Extract the (x, y) coordinate from the center of the cell holding the provided text.  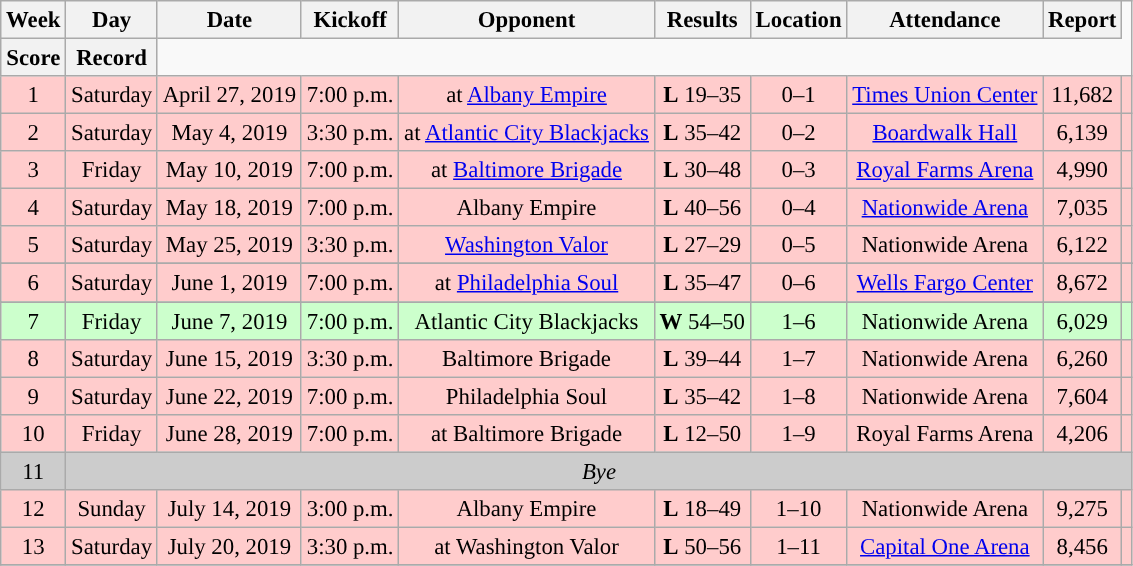
0–2 (798, 133)
0–3 (798, 170)
7,604 (1082, 396)
June 28, 2019 (229, 433)
July 14, 2019 (229, 509)
1–8 (798, 396)
June 1, 2019 (229, 283)
5 (34, 245)
1–11 (798, 546)
L 39–44 (702, 358)
0–5 (798, 245)
May 18, 2019 (229, 208)
Day (112, 20)
May 25, 2019 (229, 245)
4 (34, 208)
at Washington Valor (526, 546)
at Philadelphia Soul (526, 283)
1–10 (798, 509)
L 19–35 (702, 95)
0–4 (798, 208)
Times Union Center (945, 95)
at Atlantic City Blackjacks (526, 133)
June 22, 2019 (229, 396)
8,456 (1082, 546)
1 (34, 95)
L 50–56 (702, 546)
Wells Fargo Center (945, 283)
May 4, 2019 (229, 133)
Record (112, 58)
Score (34, 58)
L 27–29 (702, 245)
L 18–49 (702, 509)
8,672 (1082, 283)
4,990 (1082, 170)
April 27, 2019 (229, 95)
0–6 (798, 283)
Sunday (112, 509)
Report (1082, 20)
0–1 (798, 95)
10 (34, 433)
6 (34, 283)
L 30–48 (702, 170)
June 7, 2019 (229, 321)
6,260 (1082, 358)
13 (34, 546)
Bye (600, 471)
1–7 (798, 358)
July 20, 2019 (229, 546)
Attendance (945, 20)
12 (34, 509)
2 (34, 133)
May 10, 2019 (229, 170)
L 40–56 (702, 208)
Boardwalk Hall (945, 133)
9,275 (1082, 509)
6,139 (1082, 133)
Opponent (526, 20)
1–6 (798, 321)
L 35–47 (702, 283)
W 54–50 (702, 321)
at Albany Empire (526, 95)
Results (702, 20)
Capital One Arena (945, 546)
6,029 (1082, 321)
Date (229, 20)
Kickoff (350, 20)
9 (34, 396)
Atlantic City Blackjacks (526, 321)
Baltimore Brigade (526, 358)
Week (34, 20)
6,122 (1082, 245)
L 12–50 (702, 433)
June 15, 2019 (229, 358)
3 (34, 170)
3:00 p.m. (350, 509)
Washington Valor (526, 245)
Location (798, 20)
7,035 (1082, 208)
7 (34, 321)
11 (34, 471)
11,682 (1082, 95)
8 (34, 358)
Philadelphia Soul (526, 396)
4,206 (1082, 433)
1–9 (798, 433)
